Search for the cell housing the specified text and yield its [x, y] center coordinate. 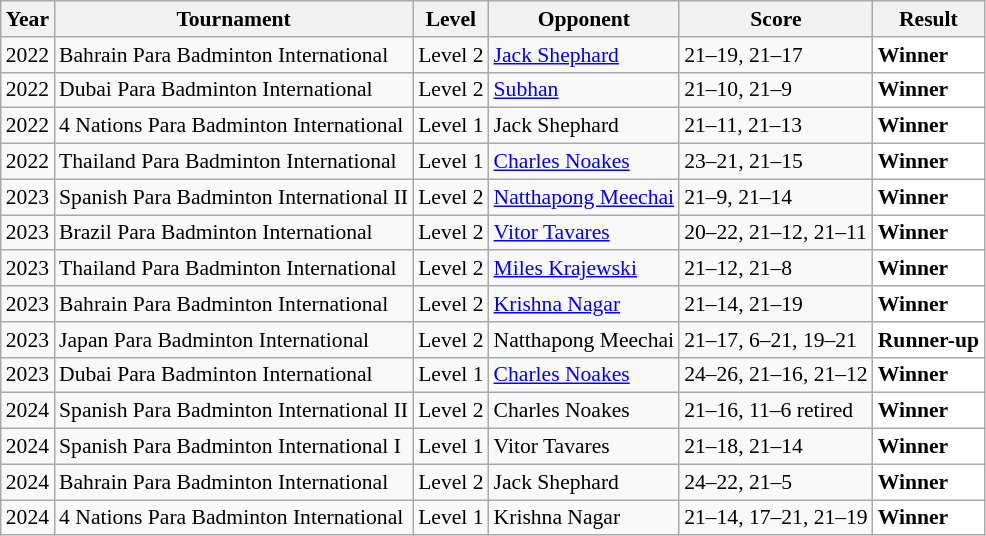
20–22, 21–12, 21–11 [776, 233]
21–17, 6–21, 19–21 [776, 340]
Year [28, 19]
Spanish Para Badminton International I [234, 447]
21–14, 21–19 [776, 304]
23–21, 21–15 [776, 162]
Runner-up [928, 340]
21–11, 21–13 [776, 126]
Score [776, 19]
Miles Krajewski [584, 269]
Result [928, 19]
Opponent [584, 19]
Japan Para Badminton International [234, 340]
Subhan [584, 90]
21–19, 21–17 [776, 55]
21–9, 21–14 [776, 197]
24–26, 21–16, 21–12 [776, 375]
21–10, 21–9 [776, 90]
Tournament [234, 19]
Brazil Para Badminton International [234, 233]
21–12, 21–8 [776, 269]
24–22, 21–5 [776, 482]
21–14, 17–21, 21–19 [776, 518]
21–16, 11–6 retired [776, 411]
21–18, 21–14 [776, 447]
Level [450, 19]
